For the text-containing cell, return its midpoint in (x, y) coordinate format. 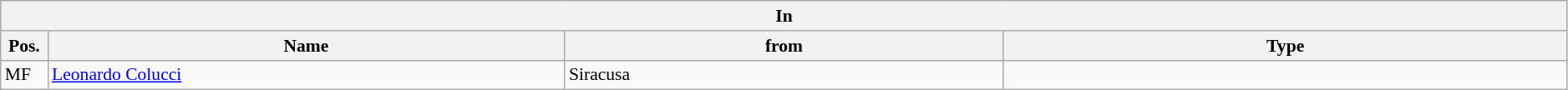
Leonardo Colucci (306, 75)
Type (1285, 46)
MF (24, 75)
In (784, 16)
Pos. (24, 46)
from (784, 46)
Name (306, 46)
Siracusa (784, 75)
